Pinpoint the cell where the given text exists, returning its (X, Y) midpoint coordinate. 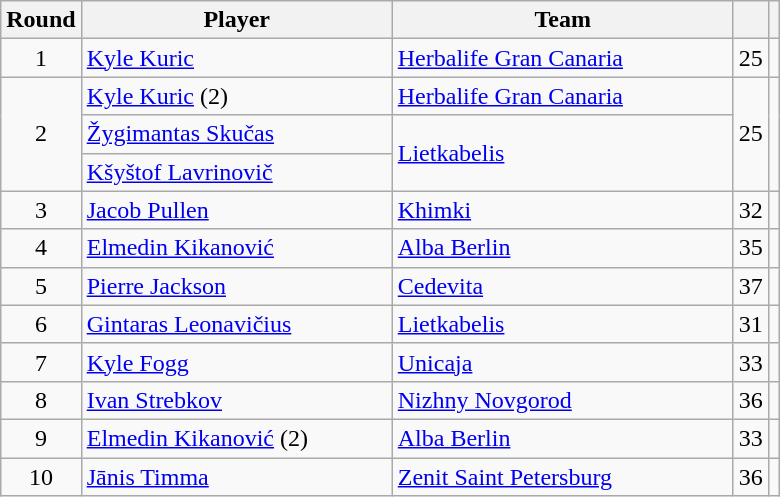
Kyle Kuric (236, 58)
Nizhny Novgorod (562, 400)
Unicaja (562, 362)
Kyle Fogg (236, 362)
Team (562, 20)
10 (41, 477)
32 (750, 210)
5 (41, 286)
37 (750, 286)
Kšyštof Lavrinovič (236, 172)
Round (41, 20)
1 (41, 58)
2 (41, 134)
Jacob Pullen (236, 210)
31 (750, 324)
3 (41, 210)
Cedevita (562, 286)
Zenit Saint Petersburg (562, 477)
9 (41, 438)
35 (750, 248)
Gintaras Leonavičius (236, 324)
6 (41, 324)
7 (41, 362)
8 (41, 400)
Pierre Jackson (236, 286)
4 (41, 248)
Kyle Kuric (2) (236, 96)
Khimki (562, 210)
Player (236, 20)
Žygimantas Skučas (236, 134)
Elmedin Kikanović (2) (236, 438)
Jānis Timma (236, 477)
Elmedin Kikanović (236, 248)
Ivan Strebkov (236, 400)
